Locate the cell with the specified text and output its (X, Y) center coordinate. 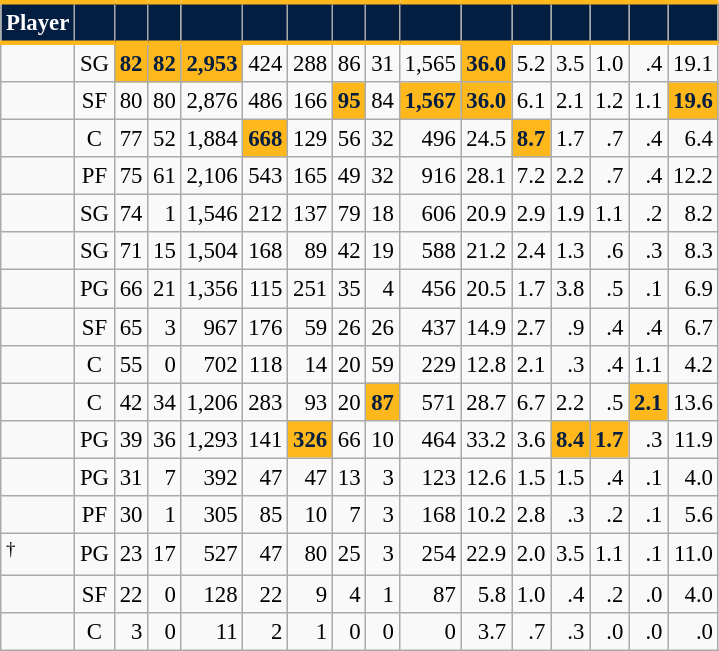
326 (310, 439)
8.4 (570, 439)
52 (164, 139)
2.7 (532, 327)
13 (348, 477)
424 (266, 62)
24.5 (486, 139)
4.2 (693, 364)
6.4 (693, 139)
56 (348, 139)
1,504 (212, 251)
3.8 (570, 289)
30 (130, 515)
2,106 (212, 176)
75 (130, 176)
39 (130, 439)
137 (310, 214)
21 (164, 289)
93 (310, 402)
6.9 (693, 289)
115 (266, 289)
12.6 (486, 477)
1,884 (212, 139)
118 (266, 364)
486 (266, 101)
23 (130, 554)
254 (430, 554)
5.8 (486, 594)
77 (130, 139)
166 (310, 101)
165 (310, 176)
1.9 (570, 214)
5.6 (693, 515)
36 (164, 439)
305 (212, 515)
6.1 (532, 101)
129 (310, 139)
1,567 (430, 101)
588 (430, 251)
128 (212, 594)
2.8 (532, 515)
1.2 (610, 101)
3.6 (532, 439)
437 (430, 327)
18 (382, 214)
2.4 (532, 251)
14.9 (486, 327)
212 (266, 214)
65 (130, 327)
61 (164, 176)
28.1 (486, 176)
19.6 (693, 101)
8.3 (693, 251)
19 (382, 251)
12.8 (486, 364)
10.2 (486, 515)
123 (430, 477)
49 (348, 176)
84 (382, 101)
7.2 (532, 176)
916 (430, 176)
288 (310, 62)
11 (212, 632)
21.2 (486, 251)
20.5 (486, 289)
543 (266, 176)
1,356 (212, 289)
456 (430, 289)
3.7 (486, 632)
11.0 (693, 554)
702 (212, 364)
79 (348, 214)
141 (266, 439)
14 (310, 364)
71 (130, 251)
2.0 (532, 554)
1,293 (212, 439)
2 (266, 632)
17 (164, 554)
967 (212, 327)
8.2 (693, 214)
95 (348, 101)
34 (164, 402)
85 (266, 515)
606 (430, 214)
1,546 (212, 214)
283 (266, 402)
† (38, 554)
86 (348, 62)
55 (130, 364)
1,565 (430, 62)
251 (310, 289)
571 (430, 402)
1.3 (570, 251)
464 (430, 439)
.6 (610, 251)
25 (348, 554)
22.9 (486, 554)
668 (266, 139)
392 (212, 477)
527 (212, 554)
5.2 (532, 62)
19.1 (693, 62)
11.9 (693, 439)
229 (430, 364)
28.7 (486, 402)
.9 (570, 327)
496 (430, 139)
Player (38, 22)
2.9 (532, 214)
89 (310, 251)
15 (164, 251)
12.2 (693, 176)
176 (266, 327)
20.9 (486, 214)
13.6 (693, 402)
2,953 (212, 62)
1,206 (212, 402)
2,876 (212, 101)
35 (348, 289)
74 (130, 214)
33.2 (486, 439)
8.7 (532, 139)
9 (310, 594)
